Capture the cell that displays the provided text and extract its [x, y] central coordinate. 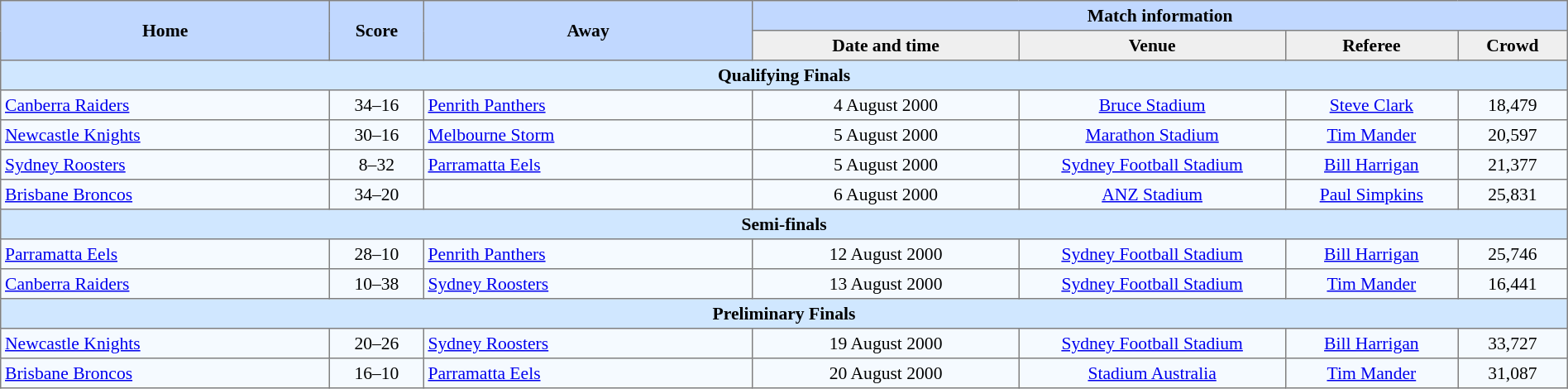
30–16 [377, 135]
ANZ Stadium [1152, 194]
20,597 [1513, 135]
16,441 [1513, 284]
28–10 [377, 254]
Paul Simpkins [1371, 194]
31,087 [1513, 373]
16–10 [377, 373]
Steve Clark [1371, 105]
25,831 [1513, 194]
Bruce Stadium [1152, 105]
Referee [1371, 46]
Preliminary Finals [784, 314]
20 August 2000 [886, 373]
25,746 [1513, 254]
12 August 2000 [886, 254]
Crowd [1513, 46]
18,479 [1513, 105]
Date and time [886, 46]
Score [377, 31]
8–32 [377, 165]
20–26 [377, 343]
Melbourne Storm [588, 135]
Qualifying Finals [784, 75]
10–38 [377, 284]
21,377 [1513, 165]
Home [165, 31]
Venue [1152, 46]
4 August 2000 [886, 105]
Stadium Australia [1152, 373]
19 August 2000 [886, 343]
Match information [1159, 16]
Marathon Stadium [1152, 135]
Semi-finals [784, 224]
6 August 2000 [886, 194]
Away [588, 31]
34–20 [377, 194]
34–16 [377, 105]
33,727 [1513, 343]
13 August 2000 [886, 284]
